Capture the cell that displays the provided text and extract its (x, y) central coordinate. 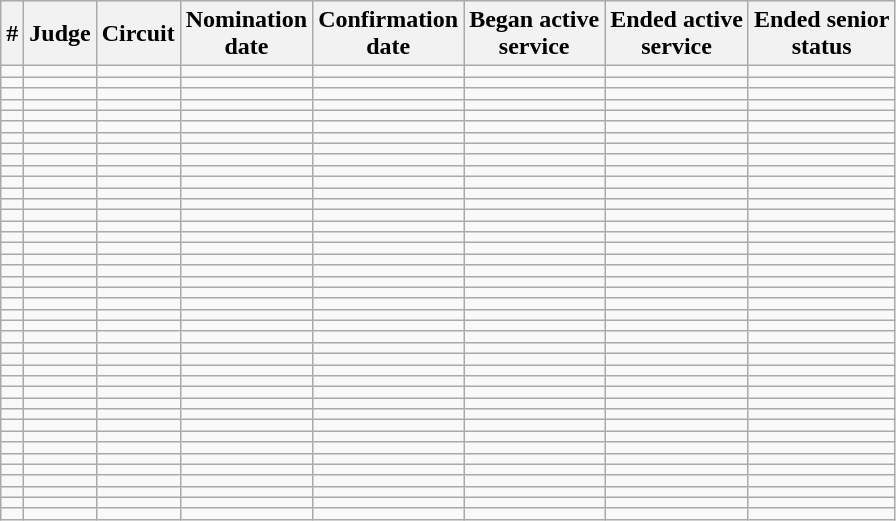
Ended activeservice (677, 34)
Ended seniorstatus (821, 34)
Judge (60, 34)
Began activeservice (534, 34)
Nominationdate (246, 34)
Circuit (138, 34)
# (12, 34)
Confirmationdate (388, 34)
